Return the [X, Y] coordinate for the center point of the cell that contains the specified text.  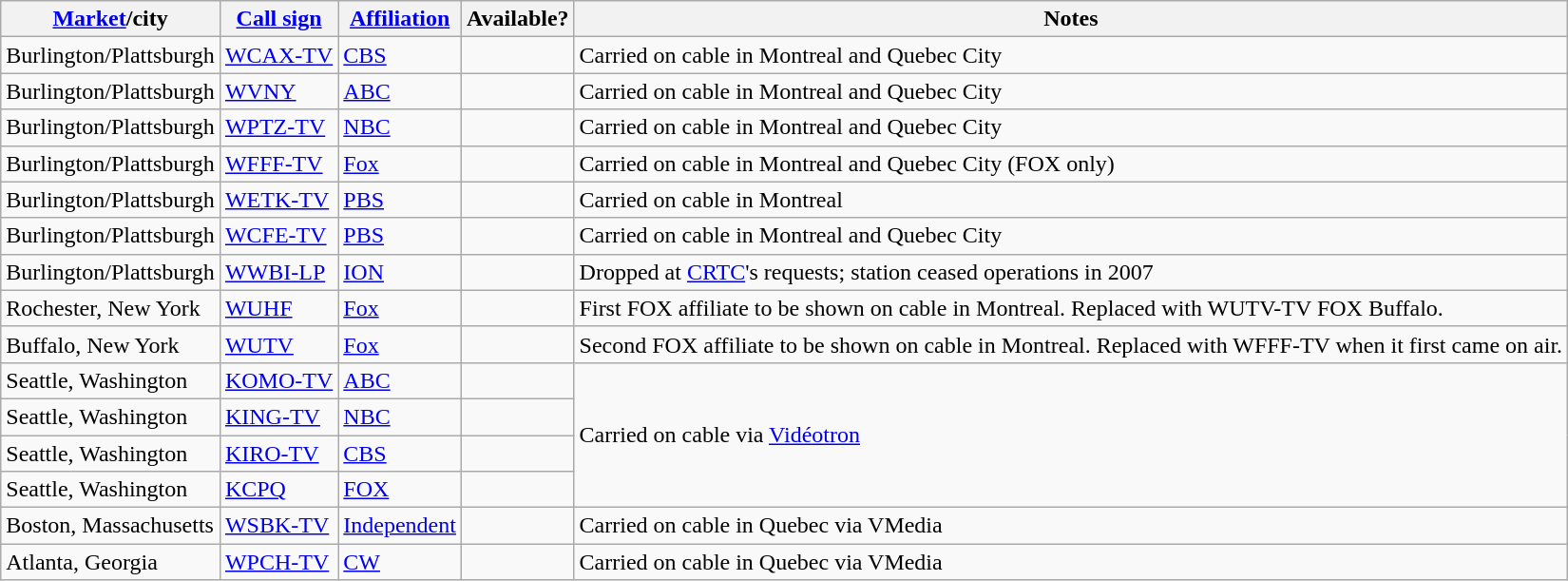
Rochester, New York [110, 308]
Market/city [110, 19]
ION [400, 272]
WCFE-TV [278, 236]
Dropped at CRTC's requests; station ceased operations in 2007 [1071, 272]
Buffalo, New York [110, 344]
WFFF-TV [278, 164]
WUHF [278, 308]
Second FOX affiliate to be shown on cable in Montreal. Replaced with WFFF-TV when it first came on air. [1071, 344]
WETK-TV [278, 200]
Call sign [278, 19]
Carried on cable in Montreal and Quebec City (FOX only) [1071, 164]
WCAX-TV [278, 55]
Available? [517, 19]
WVNY [278, 91]
Affiliation [400, 19]
WPTZ-TV [278, 127]
KING-TV [278, 416]
Notes [1071, 19]
KOMO-TV [278, 380]
CW [400, 562]
Boston, Massachusetts [110, 526]
WWBI-LP [278, 272]
WSBK-TV [278, 526]
Carried on cable via Vidéotron [1071, 435]
KIRO-TV [278, 454]
Carried on cable in Montreal [1071, 200]
WPCH-TV [278, 562]
KCPQ [278, 490]
First FOX affiliate to be shown on cable in Montreal. Replaced with WUTV-TV FOX Buffalo. [1071, 308]
WUTV [278, 344]
FOX [400, 490]
Independent [400, 526]
Atlanta, Georgia [110, 562]
